Return (X, Y) of the center of cell containing provided text 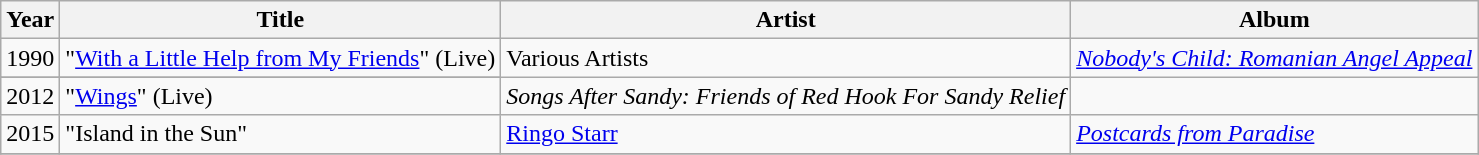
1990 (30, 58)
"Wings" (Live) (280, 96)
"Island in the Sun" (280, 134)
2012 (30, 96)
Postcards from Paradise (1274, 134)
"With a Little Help from My Friends" (Live) (280, 58)
Songs After Sandy: Friends of Red Hook For Sandy Relief (786, 96)
Title (280, 20)
Nobody's Child: Romanian Angel Appeal (1274, 58)
Various Artists (786, 58)
Album (1274, 20)
Year (30, 20)
Artist (786, 20)
Ringo Starr (786, 134)
2015 (30, 134)
